Find where the given text appears and provide that cell's center as [X, Y] coordinate. 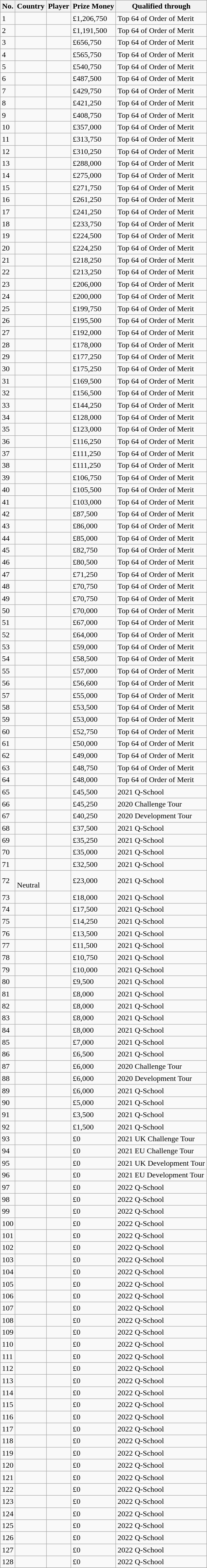
£192,000 [93, 332]
65 [8, 792]
90 [8, 1102]
39 [8, 478]
69 [8, 840]
£224,500 [93, 236]
£144,250 [93, 405]
£275,000 [93, 176]
35 [8, 429]
48 [8, 586]
15 [8, 188]
19 [8, 236]
£224,250 [93, 248]
119 [8, 1453]
99 [8, 1211]
86 [8, 1054]
23 [8, 284]
28 [8, 345]
£48,000 [93, 780]
£213,250 [93, 272]
85 [8, 1042]
6 [8, 79]
14 [8, 176]
£288,000 [93, 164]
97 [8, 1187]
108 [8, 1320]
£408,750 [93, 115]
101 [8, 1236]
95 [8, 1163]
29 [8, 357]
4 [8, 55]
£200,000 [93, 296]
£156,500 [93, 393]
17 [8, 212]
£218,250 [93, 260]
122 [8, 1489]
31 [8, 381]
2021 EU Challenge Tour [161, 1151]
123 [8, 1501]
£175,250 [93, 369]
£18,000 [93, 897]
22 [8, 272]
£9,500 [93, 982]
73 [8, 897]
£55,000 [93, 695]
83 [8, 1018]
£429,750 [93, 91]
125 [8, 1526]
£206,000 [93, 284]
72 [8, 881]
2 [8, 30]
£103,000 [93, 502]
£32,500 [93, 864]
£10,000 [93, 970]
£271,750 [93, 188]
£565,750 [93, 55]
32 [8, 393]
107 [8, 1308]
£1,500 [93, 1127]
Neutral [31, 881]
53 [8, 647]
£310,250 [93, 151]
£82,750 [93, 550]
£40,250 [93, 816]
43 [8, 526]
98 [8, 1199]
94 [8, 1151]
£357,000 [93, 127]
76 [8, 933]
52 [8, 635]
16 [8, 200]
93 [8, 1139]
£106,750 [93, 478]
5 [8, 67]
£52,750 [93, 731]
68 [8, 828]
£87,500 [93, 514]
Country [31, 6]
£48,750 [93, 768]
£178,000 [93, 345]
106 [8, 1296]
71 [8, 864]
£199,750 [93, 308]
£3,500 [93, 1115]
2021 UK Challenge Tour [161, 1139]
2021 UK Development Tour [161, 1163]
128 [8, 1562]
37 [8, 453]
£233,750 [93, 224]
121 [8, 1477]
£57,000 [93, 671]
62 [8, 756]
2021 EU Development Tour [161, 1175]
80 [8, 982]
£49,000 [93, 756]
79 [8, 970]
£64,000 [93, 635]
10 [8, 127]
Player [59, 6]
87 [8, 1066]
£105,500 [93, 490]
£13,500 [93, 933]
£540,750 [93, 67]
64 [8, 780]
7 [8, 91]
£70,000 [93, 611]
£116,250 [93, 441]
36 [8, 441]
45 [8, 550]
Qualified through [161, 6]
78 [8, 958]
11 [8, 139]
£10,750 [93, 958]
57 [8, 695]
116 [8, 1417]
117 [8, 1429]
£128,000 [93, 417]
124 [8, 1514]
£45,250 [93, 804]
60 [8, 731]
115 [8, 1405]
63 [8, 768]
33 [8, 405]
£1,206,750 [93, 18]
44 [8, 538]
£37,500 [93, 828]
£56,600 [93, 683]
£71,250 [93, 574]
1 [8, 18]
114 [8, 1393]
89 [8, 1090]
30 [8, 369]
£169,500 [93, 381]
£656,750 [93, 43]
41 [8, 502]
No. [8, 6]
£14,250 [93, 921]
113 [8, 1381]
67 [8, 816]
£123,000 [93, 429]
66 [8, 804]
9 [8, 115]
50 [8, 611]
£45,500 [93, 792]
24 [8, 296]
£5,000 [93, 1102]
£35,250 [93, 840]
£35,000 [93, 852]
18 [8, 224]
58 [8, 707]
£67,000 [93, 623]
111 [8, 1357]
£195,500 [93, 320]
£50,000 [93, 744]
£80,500 [93, 562]
75 [8, 921]
96 [8, 1175]
91 [8, 1115]
27 [8, 332]
£487,500 [93, 79]
77 [8, 946]
£7,000 [93, 1042]
£6,500 [93, 1054]
£1,191,500 [93, 30]
46 [8, 562]
£421,250 [93, 103]
£58,500 [93, 659]
£53,000 [93, 719]
102 [8, 1248]
25 [8, 308]
59 [8, 719]
109 [8, 1332]
100 [8, 1223]
88 [8, 1078]
103 [8, 1260]
£313,750 [93, 139]
61 [8, 744]
£85,000 [93, 538]
8 [8, 103]
£241,250 [93, 212]
42 [8, 514]
81 [8, 994]
26 [8, 320]
34 [8, 417]
12 [8, 151]
£59,000 [93, 647]
126 [8, 1538]
74 [8, 909]
55 [8, 671]
21 [8, 260]
47 [8, 574]
Prize Money [93, 6]
£53,500 [93, 707]
£17,500 [93, 909]
£261,250 [93, 200]
112 [8, 1369]
£11,500 [93, 946]
56 [8, 683]
127 [8, 1550]
£86,000 [93, 526]
70 [8, 852]
104 [8, 1272]
20 [8, 248]
£177,250 [93, 357]
110 [8, 1344]
38 [8, 466]
51 [8, 623]
49 [8, 599]
118 [8, 1441]
84 [8, 1030]
54 [8, 659]
105 [8, 1284]
120 [8, 1465]
3 [8, 43]
£23,000 [93, 881]
13 [8, 164]
82 [8, 1006]
40 [8, 490]
92 [8, 1127]
